Determine the [X, Y] coordinate at the center of the cell enclosing the given text.  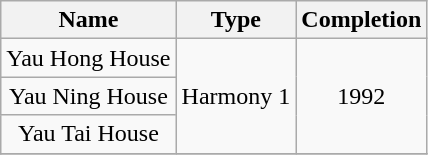
Harmony 1 [236, 96]
Yau Tai House [88, 134]
Completion [362, 20]
1992 [362, 96]
Yau Ning House [88, 96]
Type [236, 20]
Yau Hong House [88, 58]
Name [88, 20]
